Scan for the cell matching the given text and deliver its [x, y] coordinate at center. 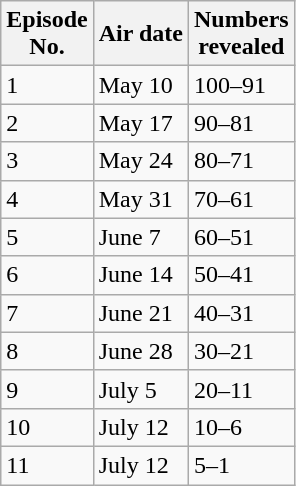
7 [47, 313]
4 [47, 199]
50–41 [241, 275]
1 [47, 85]
2 [47, 123]
May 17 [140, 123]
9 [47, 389]
July 5 [140, 389]
6 [47, 275]
May 10 [140, 85]
May 24 [140, 161]
June 14 [140, 275]
80–71 [241, 161]
60–51 [241, 237]
Numbersrevealed [241, 34]
3 [47, 161]
5 [47, 237]
Air date [140, 34]
100–91 [241, 85]
5–1 [241, 465]
10–6 [241, 427]
40–31 [241, 313]
10 [47, 427]
11 [47, 465]
June 28 [140, 351]
70–61 [241, 199]
May 31 [140, 199]
June 7 [140, 237]
30–21 [241, 351]
8 [47, 351]
90–81 [241, 123]
June 21 [140, 313]
20–11 [241, 389]
EpisodeNo. [47, 34]
